From the cell containing the given text, extract its center point as [X, Y] coordinate. 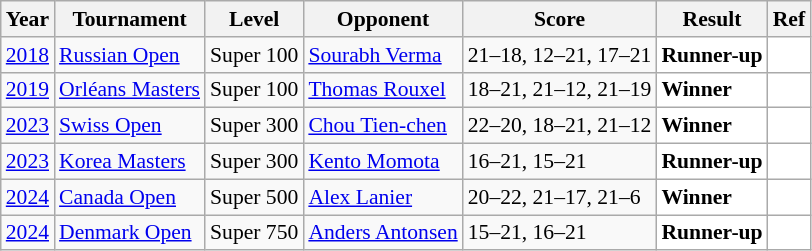
Kento Momota [382, 162]
Korea Masters [130, 162]
Ref [789, 19]
Denmark Open [130, 233]
Super 500 [254, 197]
Orléans Masters [130, 90]
18–21, 21–12, 21–19 [560, 90]
16–21, 15–21 [560, 162]
Alex Lanier [382, 197]
Swiss Open [130, 126]
Sourabh Verma [382, 55]
2019 [28, 90]
Super 750 [254, 233]
Opponent [382, 19]
Result [712, 19]
Anders Antonsen [382, 233]
15–21, 16–21 [560, 233]
20–22, 21–17, 21–6 [560, 197]
2018 [28, 55]
Thomas Rouxel [382, 90]
Canada Open [130, 197]
Level [254, 19]
Tournament [130, 19]
Russian Open [130, 55]
Chou Tien-chen [382, 126]
Score [560, 19]
Year [28, 19]
22–20, 18–21, 21–12 [560, 126]
21–18, 12–21, 17–21 [560, 55]
